From the cell containing the given text, extract its center point as (x, y) coordinate. 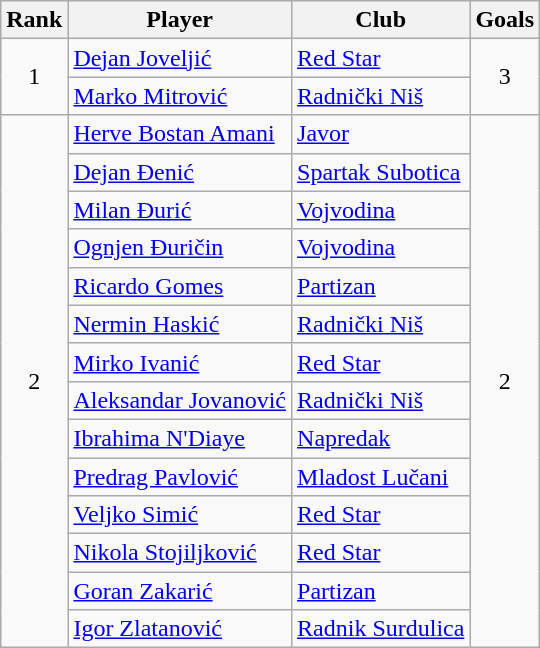
Ibrahima N'Diaye (180, 438)
Javor (381, 134)
Ognjen Đuričin (180, 248)
Marko Mitrović (180, 96)
Herve Bostan Amani (180, 134)
Club (381, 20)
3 (505, 77)
1 (34, 77)
Ricardo Gomes (180, 286)
Player (180, 20)
Mirko Ivanić (180, 362)
Veljko Simić (180, 515)
Aleksandar Jovanović (180, 400)
Radnik Surdulica (381, 629)
Napredak (381, 438)
Dejan Đenić (180, 172)
Nermin Haskić (180, 324)
Spartak Subotica (381, 172)
Igor Zlatanović (180, 629)
Milan Đurić (180, 210)
Dejan Joveljić (180, 58)
Predrag Pavlović (180, 477)
Goran Zakarić (180, 591)
Rank (34, 20)
Goals (505, 20)
Mladost Lučani (381, 477)
Nikola Stojiljković (180, 553)
